Pinpoint the cell where the given text exists, returning its [x, y] midpoint coordinate. 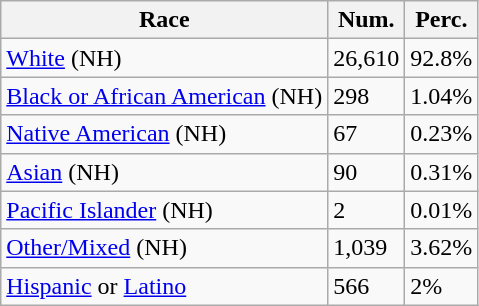
90 [366, 172]
White (NH) [164, 58]
Pacific Islander (NH) [164, 210]
Perc. [442, 20]
Asian (NH) [164, 172]
26,610 [366, 58]
Black or African American (NH) [164, 96]
3.62% [442, 248]
0.23% [442, 134]
2% [442, 286]
1,039 [366, 248]
67 [366, 134]
Native American (NH) [164, 134]
0.01% [442, 210]
92.8% [442, 58]
Other/Mixed (NH) [164, 248]
0.31% [442, 172]
Race [164, 20]
2 [366, 210]
566 [366, 286]
298 [366, 96]
1.04% [442, 96]
Hispanic or Latino [164, 286]
Num. [366, 20]
